From the cell containing the given text, extract its center point as (x, y) coordinate. 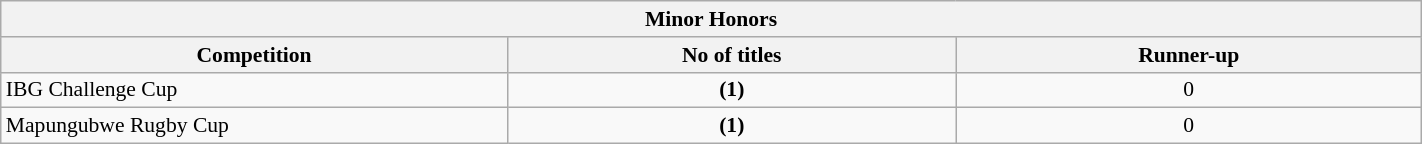
Mapungubwe Rugby Cup (254, 126)
Runner-up (1188, 55)
Minor Honors (711, 19)
No of titles (732, 55)
IBG Challenge Cup (254, 90)
Competition (254, 55)
